Provide the [x, y] coordinate of the cell's center where the given text is located.  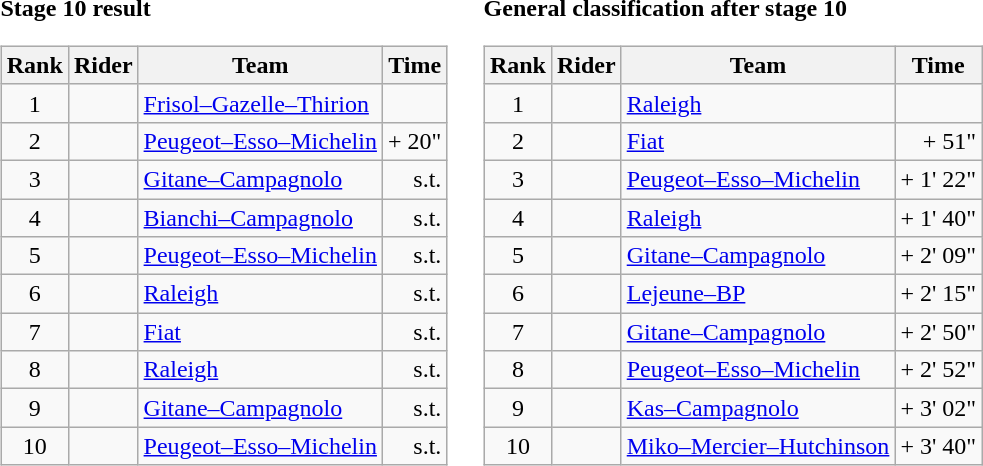
+ 51" [938, 141]
Kas–Campagnolo [758, 408]
+ 2' 50" [938, 332]
+ 1' 40" [938, 217]
+ 3' 40" [938, 446]
+ 2' 52" [938, 370]
Bianchi–Campagnolo [260, 217]
+ 20" [414, 141]
Frisol–Gazelle–Thirion [260, 103]
+ 2' 15" [938, 294]
+ 1' 22" [938, 179]
+ 2' 09" [938, 256]
Lejeune–BP [758, 294]
+ 3' 02" [938, 408]
Miko–Mercier–Hutchinson [758, 446]
